Locate the cell with the specified text and output its [X, Y] center coordinate. 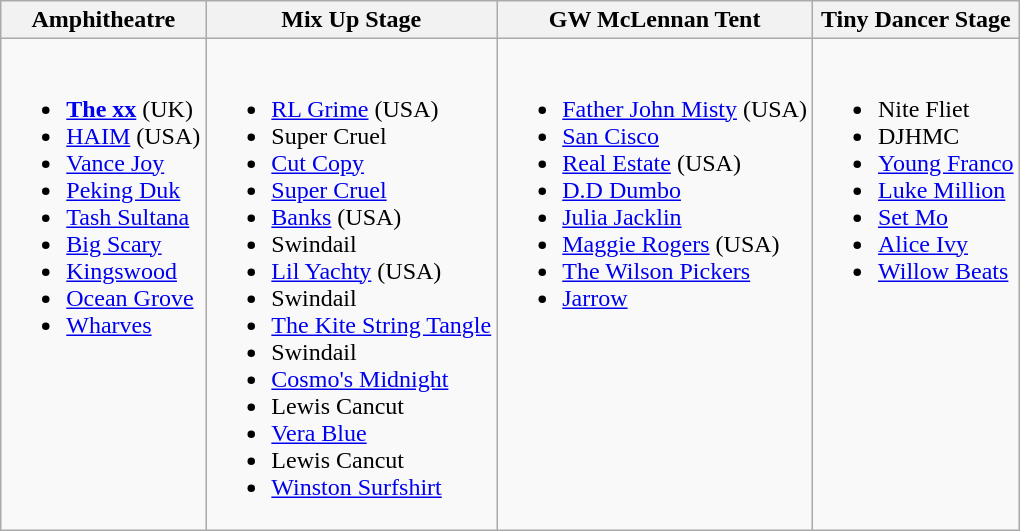
Father John Misty (USA)San CiscoReal Estate (USA)D.D DumboJulia JacklinMaggie Rogers (USA)The Wilson PickersJarrow [655, 284]
Nite FlietDJHMCYoung FrancoLuke MillionSet MoAlice IvyWillow Beats [916, 284]
Tiny Dancer Stage [916, 20]
The xx (UK)HAIM (USA)Vance JoyPeking DukTash SultanaBig ScaryKingswoodOcean GroveWharves [104, 284]
GW McLennan Tent [655, 20]
Amphitheatre [104, 20]
Mix Up Stage [352, 20]
